Identify which cell holds the provided text, then report its (x, y) central coordinate. 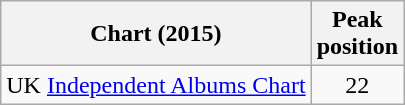
UK Independent Albums Chart (156, 85)
22 (357, 85)
Chart (2015) (156, 34)
Peakposition (357, 34)
